Provide the (x, y) coordinate of the cell's center where the given text is located.  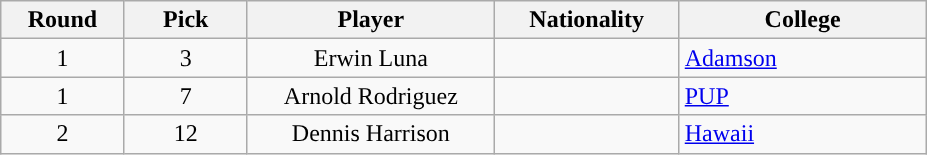
College (802, 20)
Dennis Harrison (370, 134)
7 (186, 96)
Arnold Rodriguez (370, 96)
Player (370, 20)
3 (186, 58)
Erwin Luna (370, 58)
Pick (186, 20)
Nationality (586, 20)
Adamson (802, 58)
Round (62, 20)
PUP (802, 96)
12 (186, 134)
2 (62, 134)
Hawaii (802, 134)
